Return [X, Y] of the center of cell containing provided text 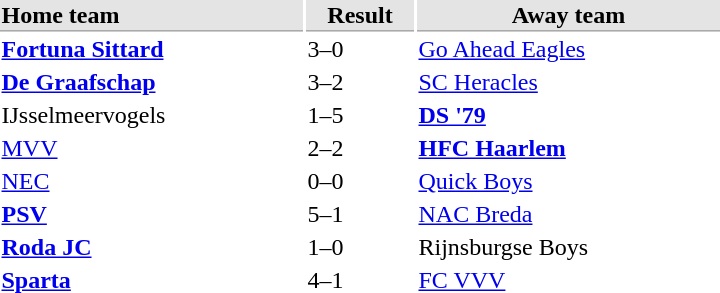
2–2 [360, 149]
Rijnsburgse Boys [568, 247]
NAC Breda [568, 215]
NEC [152, 181]
1–5 [360, 115]
3–2 [360, 83]
Home team [152, 16]
De Graafschap [152, 83]
Quick Boys [568, 181]
3–0 [360, 49]
SC Heracles [568, 83]
MVV [152, 149]
Fortuna Sittard [152, 49]
PSV [152, 215]
Result [360, 16]
HFC Haarlem [568, 149]
1–0 [360, 247]
Roda JC [152, 247]
5–1 [360, 215]
Go Ahead Eagles [568, 49]
IJsselmeervogels [152, 115]
DS '79 [568, 115]
Away team [568, 16]
0–0 [360, 181]
